Detect which cell encompasses the target text, then output its (X, Y) center coordinate. 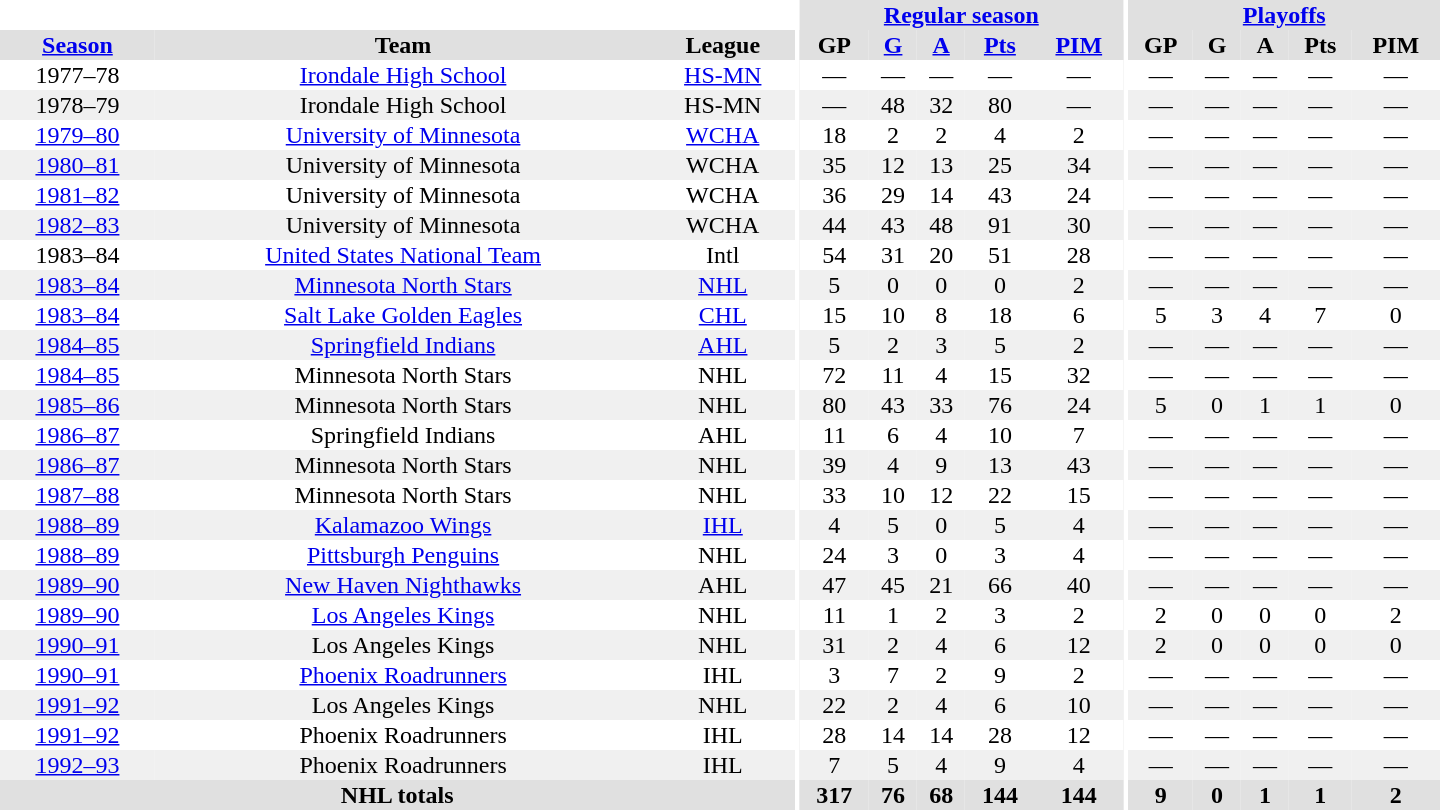
Team (403, 45)
34 (1079, 165)
51 (1000, 255)
35 (834, 165)
72 (834, 375)
39 (834, 465)
91 (1000, 225)
29 (893, 195)
21 (941, 585)
1981–82 (78, 195)
Playoffs (1284, 15)
1980–81 (78, 165)
25 (1000, 165)
20 (941, 255)
Season (78, 45)
Regular season (962, 15)
Pittsburgh Penguins (403, 555)
Salt Lake Golden Eagles (403, 315)
United States National Team (403, 255)
New Haven Nighthawks (403, 585)
1985–86 (78, 405)
30 (1079, 225)
44 (834, 225)
68 (941, 795)
League (722, 45)
66 (1000, 585)
317 (834, 795)
1977–78 (78, 75)
Intl (722, 255)
36 (834, 195)
1982–83 (78, 225)
54 (834, 255)
1979–80 (78, 135)
CHL (722, 315)
8 (941, 315)
1978–79 (78, 105)
47 (834, 585)
45 (893, 585)
1987–88 (78, 495)
1992–93 (78, 765)
40 (1079, 585)
NHL totals (397, 795)
Kalamazoo Wings (403, 525)
